Locate the cell with the specified text and output its (x, y) center coordinate. 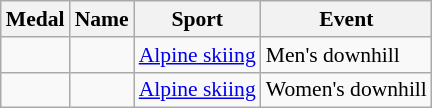
Women's downhill (346, 90)
Medal (36, 19)
Sport (198, 19)
Event (346, 19)
Name (102, 19)
Men's downhill (346, 55)
